Detect which cell encompasses the target text, then output its (X, Y) center coordinate. 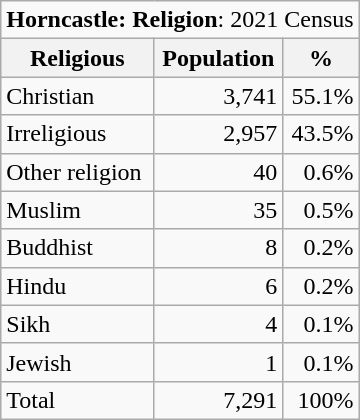
Christian (78, 96)
Muslim (78, 210)
0.6% (321, 172)
Religious (78, 58)
Population (218, 58)
35 (218, 210)
0.5% (321, 210)
Sikh (78, 324)
Jewish (78, 362)
1 (218, 362)
8 (218, 248)
% (321, 58)
3,741 (218, 96)
2,957 (218, 134)
6 (218, 286)
43.5% (321, 134)
40 (218, 172)
Other religion (78, 172)
100% (321, 400)
Horncastle: Religion: 2021 Census (180, 20)
Total (78, 400)
Hindu (78, 286)
Buddhist (78, 248)
Irreligious (78, 134)
55.1% (321, 96)
7,291 (218, 400)
4 (218, 324)
